Extract the [x, y] coordinate from the center of the cell holding the provided text.  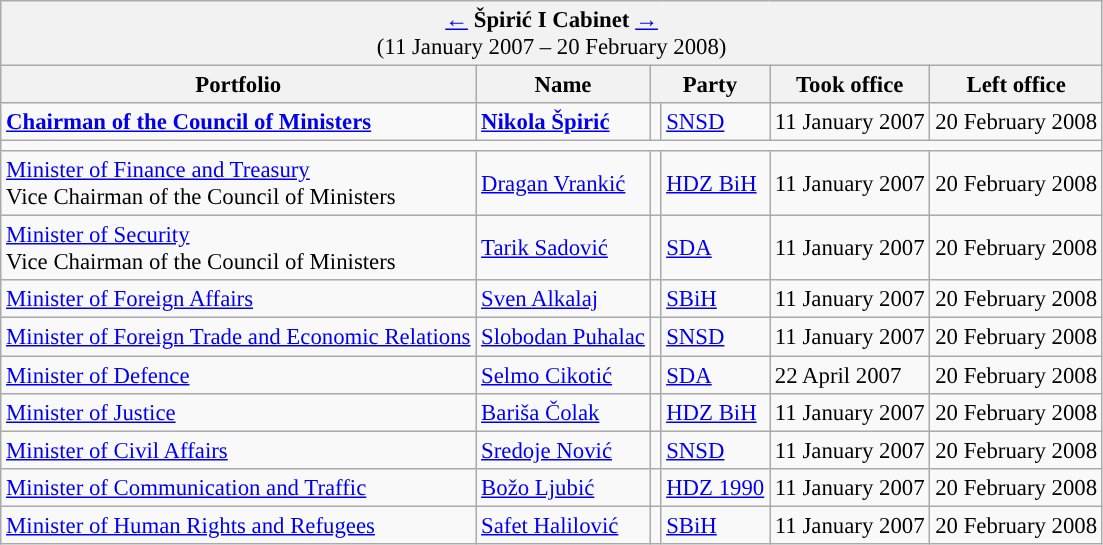
Took office [850, 85]
Minister of Communication and Traffic [238, 487]
Minister of Finance and Treasury Vice Chairman of the Council of Ministers [238, 184]
Portfolio [238, 85]
← Špirić I Cabinet → (11 January 2007 – 20 February 2008) [552, 34]
Minister of Civil Affairs [238, 450]
Tarik Sadović [563, 248]
Safet Halilović [563, 525]
Left office [1016, 85]
Božo Ljubić [563, 487]
Minister of Foreign Affairs [238, 299]
Selmo Cikotić [563, 375]
Sven Alkalaj [563, 299]
Nikola Špirić [563, 122]
Minister of Foreign Trade and Economic Relations [238, 337]
Sredoje Nović [563, 450]
Minister of Defence [238, 375]
22 April 2007 [850, 375]
Bariša Čolak [563, 412]
Minister of Human Rights and Refugees [238, 525]
Party [710, 85]
HDZ 1990 [716, 487]
Minister of Security Vice Chairman of the Council of Ministers [238, 248]
Minister of Justice [238, 412]
Slobodan Puhalac [563, 337]
Chairman of the Council of Ministers [238, 122]
Name [563, 85]
Dragan Vrankić [563, 184]
